Detect which cell encompasses the target text, then output its (X, Y) center coordinate. 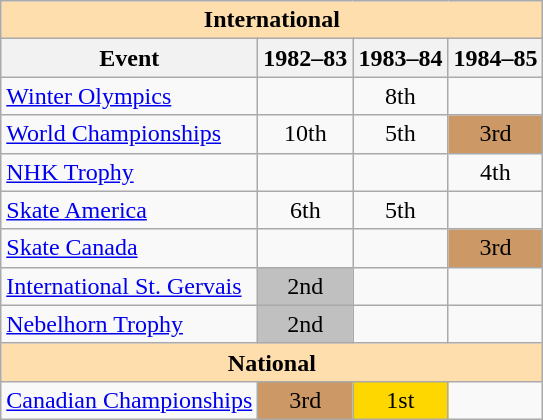
Skate Canada (130, 248)
Skate America (130, 210)
Event (130, 58)
International St. Gervais (130, 286)
1982–83 (306, 58)
6th (306, 210)
10th (306, 134)
1983–84 (400, 58)
Nebelhorn Trophy (130, 324)
4th (496, 172)
National (272, 362)
8th (400, 96)
1st (400, 400)
World Championships (130, 134)
International (272, 20)
Canadian Championships (130, 400)
1984–85 (496, 58)
Winter Olympics (130, 96)
NHK Trophy (130, 172)
